For the text-containing cell, return its midpoint in (X, Y) coordinate format. 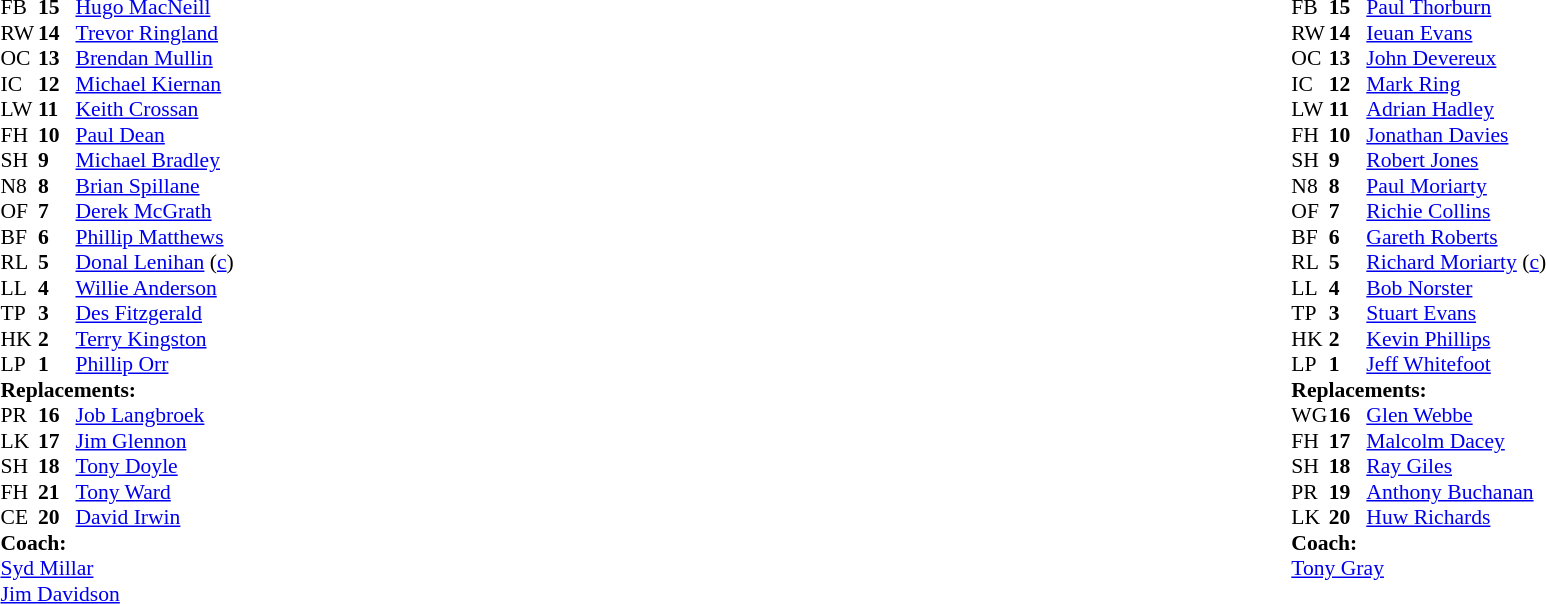
Huw Richards (1456, 517)
Brendan Mullin (155, 59)
David Irwin (155, 517)
Jeff Whitefoot (1456, 365)
Keith Crossan (155, 109)
Anthony Buchanan (1456, 492)
Ray Giles (1456, 467)
Tony Doyle (155, 467)
Job Langbroek (155, 415)
Bob Norster (1456, 288)
CE (19, 517)
Terry Kingston (155, 339)
Jonathan Davies (1456, 135)
WG (1310, 415)
Paul Dean (155, 135)
Mark Ring (1456, 84)
Phillip Orr (155, 365)
Stuart Evans (1456, 313)
Donal Lenihan (c) (155, 263)
Ieuan Evans (1456, 33)
Michael Kiernan (155, 84)
John Devereux (1456, 59)
19 (1348, 492)
Robert Jones (1456, 161)
Malcolm Dacey (1456, 441)
Derek McGrath (155, 211)
Tony Gray (1418, 569)
Richie Collins (1456, 211)
Tony Ward (155, 492)
Kevin Phillips (1456, 339)
Willie Anderson (155, 288)
Gareth Roberts (1456, 237)
Michael Bradley (155, 161)
Paul Moriarty (1456, 186)
Jim Glennon (155, 441)
Adrian Hadley (1456, 109)
21 (57, 492)
Richard Moriarty (c) (1456, 263)
Trevor Ringland (155, 33)
Glen Webbe (1456, 415)
Brian Spillane (155, 186)
Phillip Matthews (155, 237)
Des Fitzgerald (155, 313)
